Output the [x, y] coordinate of the center of the cell containing the given text.  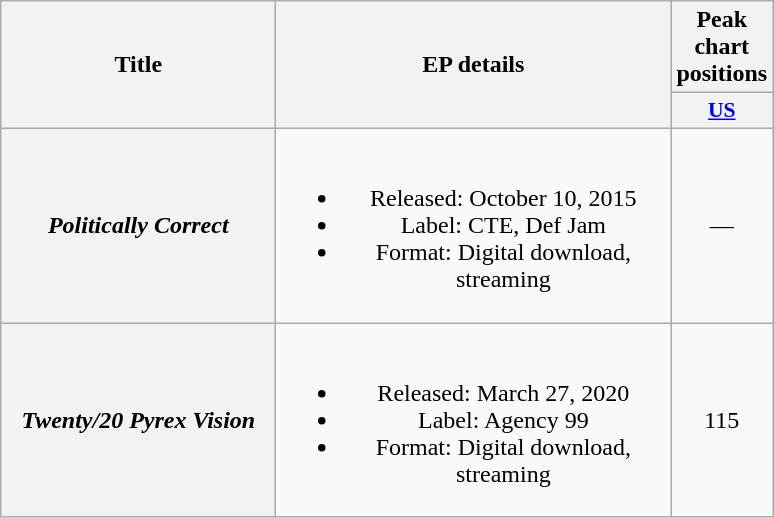
Title [138, 65]
Twenty/20 Pyrex Vision [138, 419]
Peak chart positions [722, 47]
115 [722, 419]
Released: October 10, 2015Label: CTE, Def JamFormat: Digital download, streaming [474, 225]
EP details [474, 65]
Politically Correct [138, 225]
— [722, 225]
Released: March 27, 2020Label: Agency 99Format: Digital download, streaming [474, 419]
US [722, 111]
